Scan for the cell matching the given text and deliver its (x, y) coordinate at center. 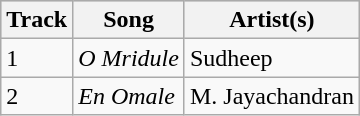
2 (37, 96)
En Omale (129, 96)
Sudheep (272, 58)
Artist(s) (272, 20)
M. Jayachandran (272, 96)
Song (129, 20)
O Mridule (129, 58)
1 (37, 58)
Track (37, 20)
